From the cell containing the given text, extract its center point as (x, y) coordinate. 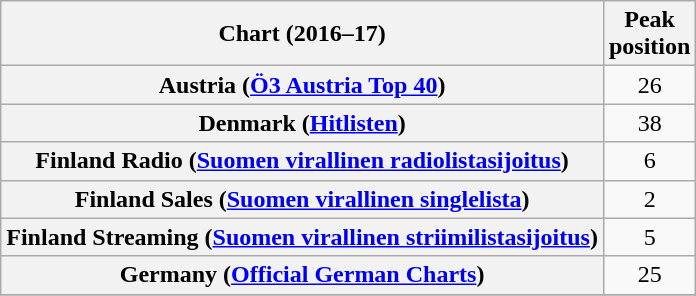
Finland Radio (Suomen virallinen radiolistasijoitus) (302, 161)
Finland Sales (Suomen virallinen singlelista) (302, 199)
Austria (Ö3 Austria Top 40) (302, 85)
Denmark (Hitlisten) (302, 123)
Peakposition (649, 34)
25 (649, 275)
Chart (2016–17) (302, 34)
Finland Streaming (Suomen virallinen striimilistasijoitus) (302, 237)
5 (649, 237)
6 (649, 161)
Germany (Official German Charts) (302, 275)
38 (649, 123)
2 (649, 199)
26 (649, 85)
